Detect which cell encompasses the target text, then output its (x, y) center coordinate. 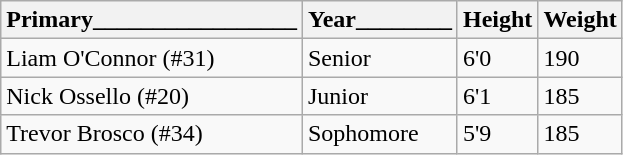
6'0 (497, 58)
6'1 (497, 96)
Liam O'Connor (#31) (152, 58)
Sophomore (380, 134)
Nick Ossello (#20) (152, 96)
5'9 (497, 134)
Trevor Brosco (#34) (152, 134)
Junior (380, 96)
Year________ (380, 20)
Primary_________________ (152, 20)
Height (497, 20)
Weight (580, 20)
Senior (380, 58)
190 (580, 58)
